For the text-containing cell, return its midpoint in [X, Y] coordinate format. 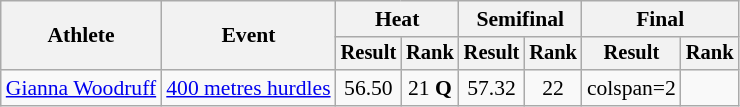
21 Q [430, 88]
Heat [398, 19]
Semifinal [520, 19]
57.32 [492, 88]
400 metres hurdles [248, 88]
56.50 [369, 88]
colspan=2 [632, 88]
Gianna Woodruff [81, 88]
22 [553, 88]
Athlete [81, 36]
Final [660, 19]
Event [248, 36]
